Detect which cell encompasses the target text, then output its (x, y) center coordinate. 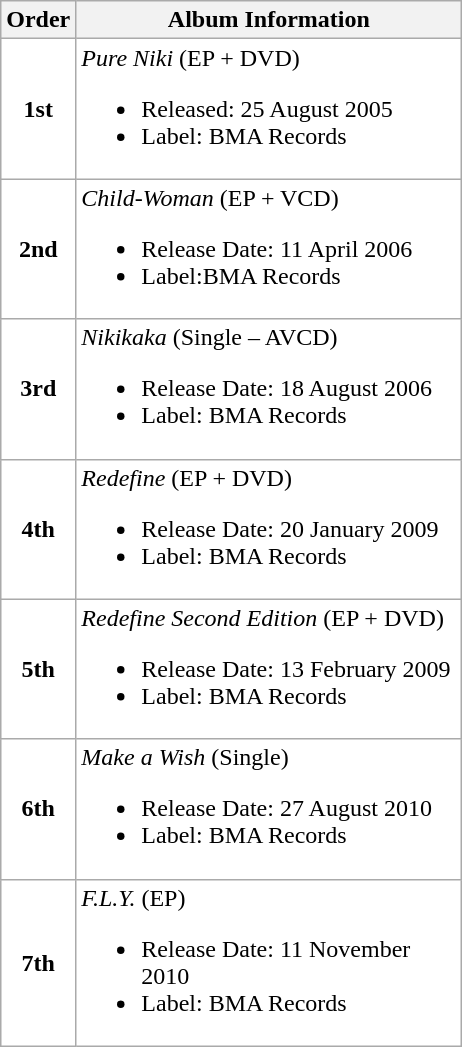
1st (38, 109)
7th (38, 962)
Make a Wish (Single)Release Date: 27 August 2010Label: BMA Records (269, 809)
Nikikaka (Single – AVCD)Release Date: 18 August 2006Label: BMA Records (269, 389)
Redefine (EP + DVD)Release Date: 20 January 2009Label: BMA Records (269, 529)
5th (38, 669)
Child-Woman (EP + VCD)Release Date: 11 April 2006Label:BMA Records (269, 249)
Redefine Second Edition (EP + DVD)Release Date: 13 February 2009Label: BMA Records (269, 669)
Album Information (269, 20)
2nd (38, 249)
Order (38, 20)
Pure Niki (EP + DVD)Released: 25 August 2005Label: BMA Records (269, 109)
F.L.Y. (EP)Release Date: 11 November 2010Label: BMA Records (269, 962)
3rd (38, 389)
4th (38, 529)
6th (38, 809)
